Search for the cell housing the specified text and yield its [x, y] center coordinate. 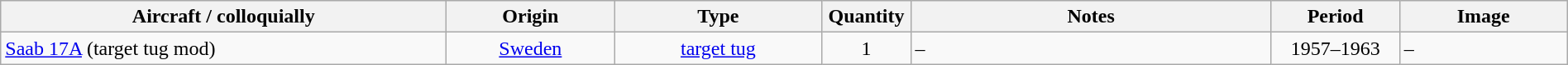
Saab 17A (target tug mod) [223, 48]
target tug [718, 48]
Image [1484, 17]
Notes [1091, 17]
Aircraft / colloquially [223, 17]
1 [867, 48]
1957–1963 [1335, 48]
Origin [531, 17]
Sweden [531, 48]
Quantity [867, 17]
Period [1335, 17]
Type [718, 17]
